Capture the cell that displays the provided text and extract its [x, y] central coordinate. 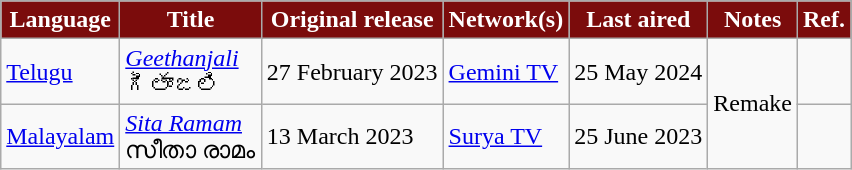
Geethanjali గీతాంజలి [191, 72]
13 March 2023 [352, 136]
27 February 2023 [352, 72]
Surya TV [506, 136]
Malayalam [60, 136]
Gemini TV [506, 72]
Sita Ramam സീതാ രാമം [191, 136]
Title [191, 20]
25 June 2023 [638, 136]
Language [60, 20]
25 May 2024 [638, 72]
Telugu [60, 72]
Last aired [638, 20]
Notes [753, 20]
Ref. [824, 20]
Remake [753, 104]
Original release [352, 20]
Network(s) [506, 20]
